Detect which cell encompasses the target text, then output its (x, y) center coordinate. 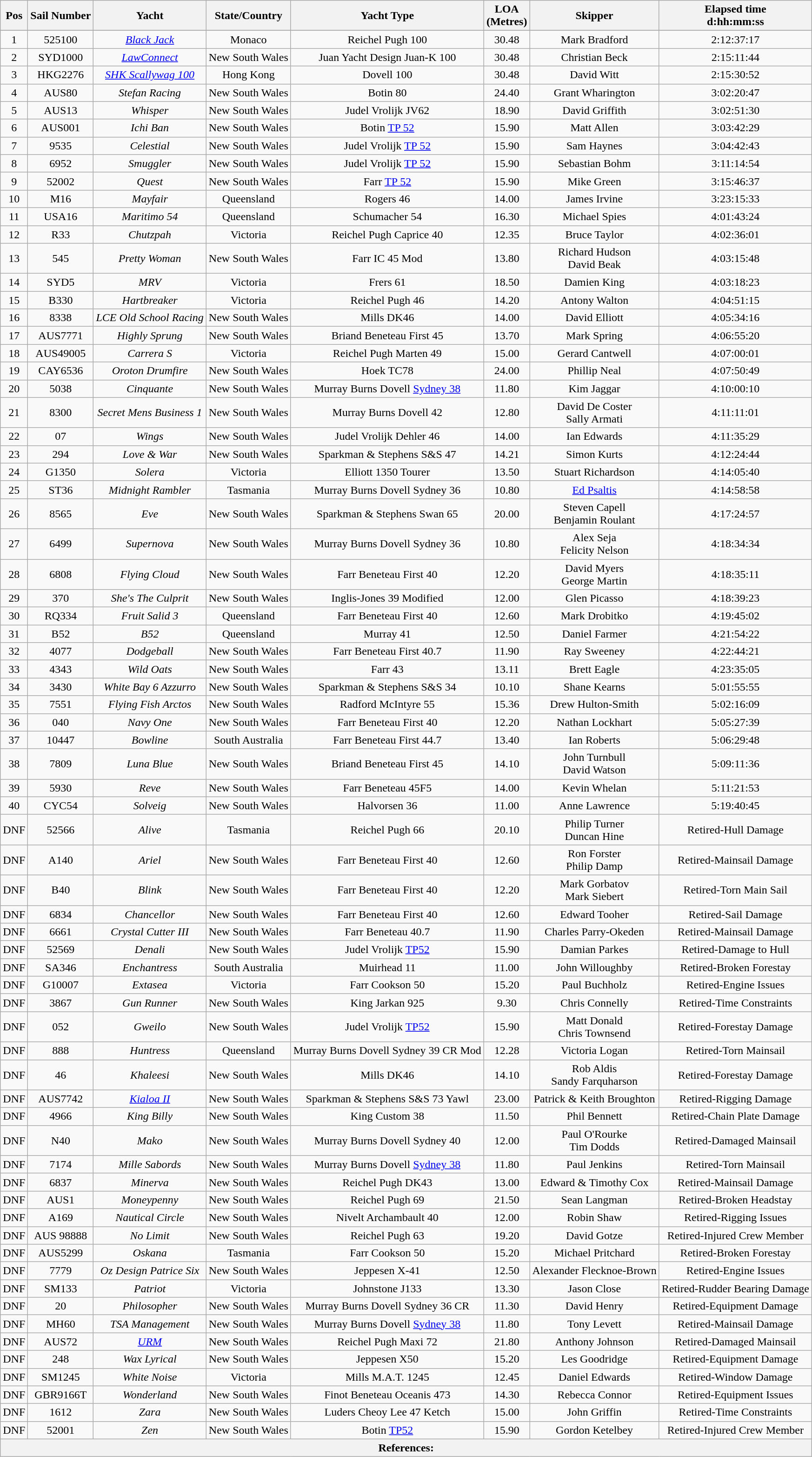
052 (60, 1027)
Sparkman & Stephens S&S 47 (387, 454)
White Noise (150, 1377)
5038 (60, 389)
Highly Sprung (150, 336)
27 (14, 544)
LawConnect (150, 57)
Solveig (150, 806)
Judel Vrolijk Dehler 46 (387, 436)
Christian Beck (594, 57)
18 (14, 353)
G1350 (60, 472)
Moneypenny (150, 1200)
Extasea (150, 985)
Reichel Pugh DK43 (387, 1182)
AUS49005 (60, 353)
7551 (60, 705)
Rogers 46 (387, 199)
24 (14, 472)
33 (14, 669)
39 (14, 788)
370 (60, 598)
G10007 (60, 985)
19 (14, 371)
Alexander Flecknoe-Brown (594, 1271)
SHK Scallywag 100 (150, 75)
4:07:00:01 (735, 353)
Murray Burns Dovell Sydney 36 CR (387, 1306)
4:21:54:22 (735, 634)
CYC54 (60, 806)
Ron Forster Philip Damp (594, 860)
Mako (150, 1140)
AUS13 (60, 110)
Ray Sweeney (594, 651)
888 (60, 1051)
4:18:34:34 (735, 544)
3:15:46:37 (735, 181)
Luders Cheoy Lee 47 Ketch (387, 1412)
Midnight Rambler (150, 490)
Hartbreaker (150, 300)
4:17:24:57 (735, 514)
David De Coster Sally Armati (594, 412)
3:23:15:33 (735, 199)
21 (14, 412)
Botin TP 52 (387, 128)
3 (14, 75)
Denali (150, 950)
3:02:20:47 (735, 93)
4:07:50:49 (735, 371)
20.00 (507, 514)
Farr Beneteau 45F5 (387, 788)
Anne Lawrence (594, 806)
Retired-Chain Plate Damage (735, 1116)
Gerard Cantwell (594, 353)
4:14:05:40 (735, 472)
Reichel Pugh 69 (387, 1200)
Inglis-Jones 39 Modified (387, 598)
Elliott 1350 Tourer (387, 472)
Edward Tooher (594, 914)
12.35 (507, 234)
Alex Seja Felicity Nelson (594, 544)
4:11:35:29 (735, 436)
18.90 (507, 110)
2:15:30:52 (735, 75)
Muirhead 11 (387, 967)
3:11:14:54 (735, 163)
Farr 43 (387, 669)
Maritimo 54 (150, 216)
24.00 (507, 371)
Paul Jenkins (594, 1164)
Pretty Woman (150, 259)
Ed Psaltis (594, 490)
Secret Mens Business 1 (150, 412)
Nathan Lockhart (594, 722)
4:03:15:48 (735, 259)
4:01:43:24 (735, 216)
She's The Culprit (150, 598)
Matt Allen (594, 128)
13 (14, 259)
Victoria Logan (594, 1051)
23.00 (507, 1099)
6808 (60, 574)
35 (14, 705)
7779 (60, 1271)
Rob Aldis Sandy Farquharson (594, 1075)
6834 (60, 914)
Mayfair (150, 199)
R33 (60, 234)
Sparkman & Stephens S&S 34 (387, 687)
4:03:18:23 (735, 282)
Farr Beneteau 40.7 (387, 932)
Charles Parry-Okeden (594, 932)
28 (14, 574)
Steven Capell Benjamin Roulant (594, 514)
9535 (60, 146)
RQ334 (60, 616)
HKG2276 (60, 75)
Wild Oats (150, 669)
Jeppesen X-41 (387, 1271)
SM1245 (60, 1377)
12 (14, 234)
52566 (60, 829)
Oroton Drumfire (150, 371)
Tony Levett (594, 1324)
4077 (60, 651)
8338 (60, 318)
Botin TP52 (387, 1430)
Schumacher 54 (387, 216)
16.30 (507, 216)
23 (14, 454)
Juan Yacht Design Juan-K 100 (387, 57)
Fruit Salid 3 (150, 616)
Radford McIntyre 55 (387, 705)
Finot Beneteau Oceanis 473 (387, 1395)
Shane Kearns (594, 687)
Murray Burns Dovell Sydney 40 (387, 1140)
Kim Jaggar (594, 389)
4:10:00:10 (735, 389)
Black Jack (150, 40)
Nivelt Archambault 40 (387, 1217)
5:09:11:36 (735, 764)
Gun Runner (150, 1003)
38 (14, 764)
Sparkman & Stephens S&S 73 Yawl (387, 1099)
248 (60, 1359)
4966 (60, 1116)
5:06:29:48 (735, 740)
8300 (60, 412)
10447 (60, 740)
14.21 (507, 454)
Retired-Window Damage (735, 1377)
4:18:39:23 (735, 598)
Halvorsen 36 (387, 806)
Retired-Broken Headstay (735, 1200)
32 (14, 651)
13.80 (507, 259)
A140 (60, 860)
9 (14, 181)
16 (14, 318)
Les Goodridge (594, 1359)
3:04:42:43 (735, 146)
Murray Burns Dovell 42 (387, 412)
N40 (60, 1140)
LCE Old School Racing (150, 318)
Kevin Whelan (594, 788)
5:05:27:39 (735, 722)
Dovell 100 (387, 75)
6661 (60, 932)
13.70 (507, 336)
294 (60, 454)
Retired-Rigging Issues (735, 1217)
Daniel Edwards (594, 1377)
13.40 (507, 740)
Daniel Farmer (594, 634)
Edward & Timothy Cox (594, 1182)
Dodgeball (150, 651)
40 (14, 806)
Anthony Johnson (594, 1342)
13.11 (507, 669)
6499 (60, 544)
6 (14, 128)
3:02:51:30 (735, 110)
4:02:36:01 (735, 234)
AUS 98888 (60, 1235)
Michael Pritchard (594, 1253)
A169 (60, 1217)
30 (14, 616)
22 (14, 436)
Yacht (150, 16)
4:23:35:05 (735, 669)
SYD1000 (60, 57)
Oskana (150, 1253)
2 (14, 57)
King Jarkan 925 (387, 1003)
Retired-Damage to Hull (735, 950)
13.00 (507, 1182)
Frers 61 (387, 282)
Grant Wharington (594, 93)
CAY6536 (60, 371)
M16 (60, 199)
5:01:55:55 (735, 687)
4 (14, 93)
Mark Spring (594, 336)
Navy One (150, 722)
King Billy (150, 1116)
David Myers George Martin (594, 574)
AUS72 (60, 1342)
B40 (60, 890)
David Griffith (594, 110)
Flying Cloud (150, 574)
B330 (60, 300)
Wax Lyrical (150, 1359)
Pos (14, 16)
David Elliott (594, 318)
12.80 (507, 412)
No Limit (150, 1235)
9.30 (507, 1003)
Gweilo (150, 1027)
13.50 (507, 472)
Quest (150, 181)
10 (14, 199)
4:04:51:15 (735, 300)
37 (14, 740)
Celestial (150, 146)
Farr IC 45 Mod (387, 259)
King Custom 38 (387, 1116)
21.80 (507, 1342)
AUS7742 (60, 1099)
Reichel Pugh 100 (387, 40)
7809 (60, 764)
Richard Hudson David Beak (594, 259)
Mille Sabords (150, 1164)
36 (14, 722)
Brett Eagle (594, 669)
Retired-Torn Main Sail (735, 890)
6837 (60, 1182)
Retired-Rigging Damage (735, 1099)
Minerva (150, 1182)
2:15:11:44 (735, 57)
5 (14, 110)
Jason Close (594, 1289)
11 (14, 216)
Paul Buchholz (594, 985)
USA16 (60, 216)
State/Country (248, 16)
15 (14, 300)
Smuggler (150, 163)
Stuart Richardson (594, 472)
Huntress (150, 1051)
Glen Picasso (594, 598)
Robin Shaw (594, 1217)
Khaleesi (150, 1075)
Drew Hulton-Smith (594, 705)
24.40 (507, 93)
4:22:44:21 (735, 651)
1612 (60, 1412)
5:02:16:09 (735, 705)
Patriot (150, 1289)
7174 (60, 1164)
Wonderland (150, 1395)
TSA Management (150, 1324)
Hong Kong (248, 75)
525100 (60, 40)
Mark Bradford (594, 40)
Phillip Neal (594, 371)
Whisper (150, 110)
Reichel Pugh Maxi 72 (387, 1342)
Murray Burns Dovell Sydney 39 CR Mod (387, 1051)
Philip Turner Duncan Hine (594, 829)
5:11:21:53 (735, 788)
References: (406, 1448)
Crystal Cutter III (150, 932)
3:03:42:29 (735, 128)
Retired-Sail Damage (735, 914)
Murray 41 (387, 634)
8565 (60, 514)
SA346 (60, 967)
Reichel Pugh 46 (387, 300)
Cinquante (150, 389)
Antony Walton (594, 300)
MH60 (60, 1324)
Jeppesen X50 (387, 1359)
Farr Beneteau First 40.7 (387, 651)
Michael Spies (594, 216)
7 (14, 146)
John Willoughby (594, 967)
040 (60, 722)
3430 (60, 687)
Botin 80 (387, 93)
SYD5 (60, 282)
Bowline (150, 740)
Johnstone J133 (387, 1289)
Bruce Taylor (594, 234)
Chancellor (150, 914)
Love & War (150, 454)
07 (60, 436)
Stefan Racing (150, 93)
SM133 (60, 1289)
19.20 (507, 1235)
Yacht Type (387, 16)
10.10 (507, 687)
5:19:40:45 (735, 806)
Flying Fish Arctos (150, 705)
Reichel Pugh 66 (387, 829)
15.36 (507, 705)
4:19:45:02 (735, 616)
4:14:58:58 (735, 490)
4:11:11:01 (735, 412)
Ichi Ban (150, 128)
Solera (150, 472)
Wings (150, 436)
1 (14, 40)
ST36 (60, 490)
Sebastian Bohm (594, 163)
Farr Beneteau First 44.7 (387, 740)
Retired-Rudder Bearing Damage (735, 1289)
URM (150, 1342)
6952 (60, 163)
Sail Number (60, 16)
Oz Design Patrice Six (150, 1271)
Paul O'Rourke Tim Dodds (594, 1140)
Phil Bennett (594, 1116)
26 (14, 514)
14.20 (507, 300)
Simon Kurts (594, 454)
4:18:35:11 (735, 574)
4:12:24:44 (735, 454)
Mike Green (594, 181)
AUS1 (60, 1200)
AUS7771 (60, 336)
11.30 (507, 1306)
14 (14, 282)
David Henry (594, 1306)
Ariel (150, 860)
Damien King (594, 282)
Sparkman & Stephens Swan 65 (387, 514)
4:05:34:16 (735, 318)
14.30 (507, 1395)
3867 (60, 1003)
Patrick & Keith Broughton (594, 1099)
Blink (150, 890)
Reichel Pugh 63 (387, 1235)
Ian Roberts (594, 740)
Elapsed time d:hh:mm:ss (735, 16)
18.50 (507, 282)
David Gotze (594, 1235)
James Irvine (594, 199)
20.10 (507, 829)
12.28 (507, 1051)
Ian Edwards (594, 436)
Supernova (150, 544)
13.30 (507, 1289)
25 (14, 490)
John Turnbull David Watson (594, 764)
Matt Donald Chris Townsend (594, 1027)
Luna Blue (150, 764)
Sam Haynes (594, 146)
Zen (150, 1430)
Carrera S (150, 353)
AUS5299 (60, 1253)
Mark Drobitko (594, 616)
Enchantress (150, 967)
8 (14, 163)
5930 (60, 788)
AUS80 (60, 93)
David Witt (594, 75)
Philosopher (150, 1306)
Zara (150, 1412)
Judel Vrolijk JV62 (387, 110)
Reichel Pugh Caprice 40 (387, 234)
17 (14, 336)
Sean Langman (594, 1200)
34 (14, 687)
52002 (60, 181)
52001 (60, 1430)
GBR9166T (60, 1395)
Mills M.A.T. 1245 (387, 1377)
46 (60, 1075)
MRV (150, 282)
Chutzpah (150, 234)
Mark Gorbatov Mark Siebert (594, 890)
Farr TP 52 (387, 181)
Gordon Ketelbey (594, 1430)
Alive (150, 829)
Retired-Equipment Issues (735, 1395)
52569 (60, 950)
Monaco (248, 40)
Kialoa II (150, 1099)
21.50 (507, 1200)
Hoek TC78 (387, 371)
Retired-Hull Damage (735, 829)
31 (14, 634)
Reve (150, 788)
Rebecca Connor (594, 1395)
LOA (Metres) (507, 16)
4343 (60, 669)
White Bay 6 Azzurro (150, 687)
29 (14, 598)
11.50 (507, 1116)
12.45 (507, 1377)
Reichel Pugh Marten 49 (387, 353)
Skipper (594, 16)
John Griffin (594, 1412)
Nautical Circle (150, 1217)
2:12:37:17 (735, 40)
AUS001 (60, 128)
Eve (150, 514)
Damian Parkes (594, 950)
Chris Connelly (594, 1003)
545 (60, 259)
4:06:55:20 (735, 336)
